Capture the cell that displays the provided text and extract its (X, Y) central coordinate. 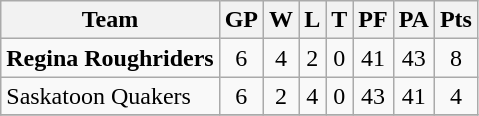
L (312, 20)
Regina Roughriders (110, 58)
Pts (456, 20)
GP (241, 20)
T (340, 20)
Saskatoon Quakers (110, 96)
8 (456, 58)
PA (414, 20)
W (282, 20)
PF (373, 20)
Team (110, 20)
